Detect which cell encompasses the target text, then output its [x, y] center coordinate. 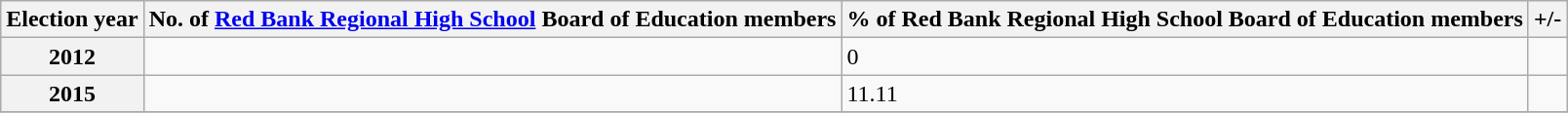
2015 [72, 94]
2012 [72, 56]
0 [1185, 56]
No. of Red Bank Regional High School Board of Education members [492, 19]
Election year [72, 19]
+/- [1547, 19]
11.11 [1185, 94]
% of Red Bank Regional High School Board of Education members [1185, 19]
